Identify which cell holds the provided text, then report its (X, Y) central coordinate. 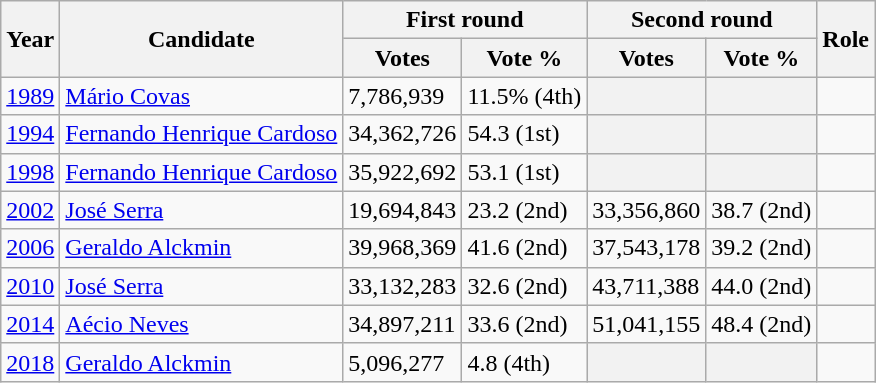
43,711,388 (646, 286)
48.4 (2nd) (762, 324)
33,356,860 (646, 210)
23.2 (2nd) (524, 210)
33,132,283 (402, 286)
39.2 (2nd) (762, 248)
First round (465, 20)
1998 (30, 172)
38.7 (2nd) (762, 210)
2002 (30, 210)
Year (30, 39)
7,786,939 (402, 96)
4.8 (4th) (524, 362)
35,922,692 (402, 172)
2010 (30, 286)
37,543,178 (646, 248)
32.6 (2nd) (524, 286)
Role (846, 39)
1994 (30, 134)
34,897,211 (402, 324)
34,362,726 (402, 134)
1989 (30, 96)
19,694,843 (402, 210)
33.6 (2nd) (524, 324)
Aécio Neves (202, 324)
11.5% (4th) (524, 96)
2018 (30, 362)
54.3 (1st) (524, 134)
Second round (702, 20)
Mário Covas (202, 96)
2014 (30, 324)
44.0 (2nd) (762, 286)
39,968,369 (402, 248)
2006 (30, 248)
Candidate (202, 39)
53.1 (1st) (524, 172)
51,041,155 (646, 324)
5,096,277 (402, 362)
41.6 (2nd) (524, 248)
